Locate the cell with the specified text and output its [X, Y] center coordinate. 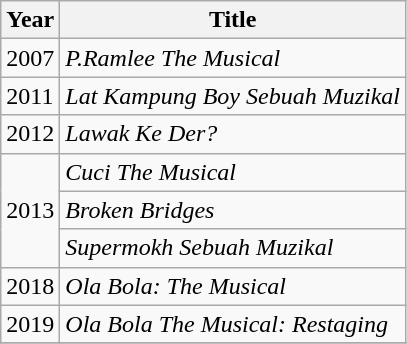
2019 [30, 324]
2011 [30, 96]
2013 [30, 210]
2012 [30, 134]
Ola Bola The Musical: Restaging [233, 324]
Title [233, 20]
Ola Bola: The Musical [233, 286]
Lawak Ke Der? [233, 134]
Cuci The Musical [233, 172]
Broken Bridges [233, 210]
P.Ramlee The Musical [233, 58]
2007 [30, 58]
2018 [30, 286]
Supermokh Sebuah Muzikal [233, 248]
Lat Kampung Boy Sebuah Muzikal [233, 96]
Year [30, 20]
